Pinpoint the cell where the given text exists, returning its (X, Y) midpoint coordinate. 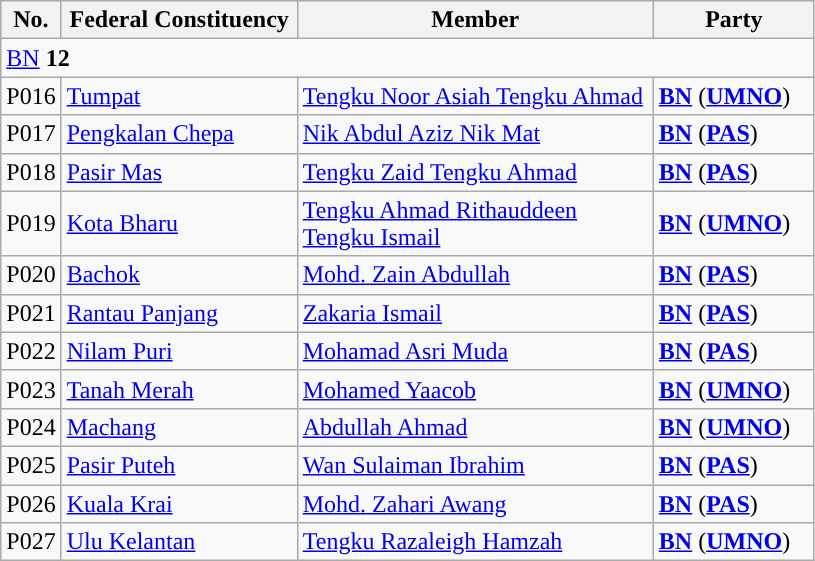
Party (734, 20)
Abdullah Ahmad (475, 427)
No. (31, 20)
Tanah Merah (179, 389)
P024 (31, 427)
Federal Constituency (179, 20)
Mohamad Asri Muda (475, 351)
P022 (31, 351)
Pasir Puteh (179, 465)
BN 12 (408, 58)
Tumpat (179, 96)
Pasir Mas (179, 172)
Mohd. Zahari Awang (475, 503)
P016 (31, 96)
P023 (31, 389)
Nilam Puri (179, 351)
Member (475, 20)
Tengku Zaid Tengku Ahmad (475, 172)
Wan Sulaiman Ibrahim (475, 465)
Mohamed Yaacob (475, 389)
Nik Abdul Aziz Nik Mat (475, 134)
Tengku Noor Asiah Tengku Ahmad (475, 96)
Tengku Razaleigh Hamzah (475, 542)
P018 (31, 172)
Ulu Kelantan (179, 542)
Bachok (179, 275)
Rantau Panjang (179, 313)
P017 (31, 134)
P020 (31, 275)
Mohd. Zain Abdullah (475, 275)
Pengkalan Chepa (179, 134)
P026 (31, 503)
Tengku Ahmad Rithauddeen Tengku Ismail (475, 224)
P025 (31, 465)
Machang (179, 427)
P019 (31, 224)
Kuala Krai (179, 503)
P027 (31, 542)
Zakaria Ismail (475, 313)
Kota Bharu (179, 224)
P021 (31, 313)
